Scan for the cell matching the given text and deliver its [x, y] coordinate at center. 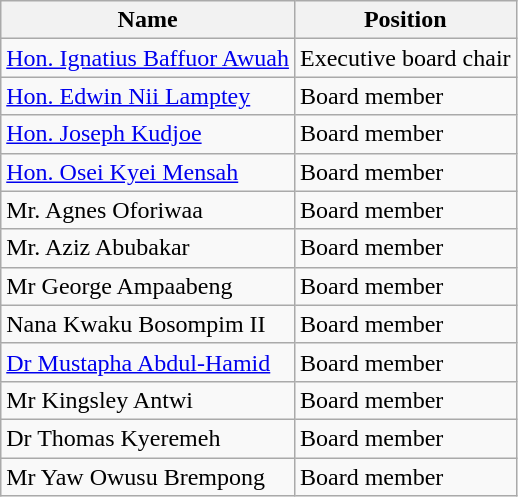
Dr Mustapha Abdul-Hamid [148, 362]
Nana Kwaku Bosompim II [148, 324]
Position [405, 20]
Hon. Edwin Nii Lamptey [148, 96]
Mr. Agnes Oforiwaa [148, 210]
Mr George Ampaabeng [148, 286]
Hon. Joseph Kudjoe [148, 134]
Name [148, 20]
Mr Kingsley Antwi [148, 400]
Mr. Aziz Abubakar [148, 248]
Hon. Osei Kyei Mensah [148, 172]
Mr Yaw Owusu Brempong [148, 477]
Hon. Ignatius Baffuor Awuah [148, 58]
Executive board chair [405, 58]
Dr Thomas Kyeremeh [148, 438]
